Search for the cell housing the specified text and yield its [X, Y] center coordinate. 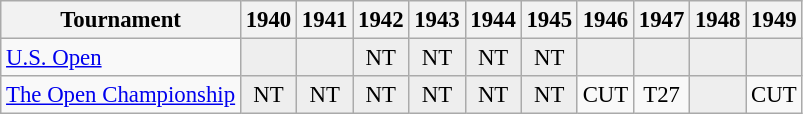
1943 [437, 20]
1948 [718, 20]
1944 [493, 20]
1945 [549, 20]
1941 [325, 20]
1940 [268, 20]
The Open Championship [121, 95]
T27 [661, 95]
1946 [605, 20]
1947 [661, 20]
1949 [774, 20]
Tournament [121, 20]
U.S. Open [121, 58]
1942 [381, 20]
